From the cell containing the given text, extract its center point as [x, y] coordinate. 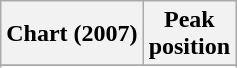
Peakposition [189, 34]
Chart (2007) [72, 34]
